Output the (X, Y) coordinate of the center of the cell containing the given text.  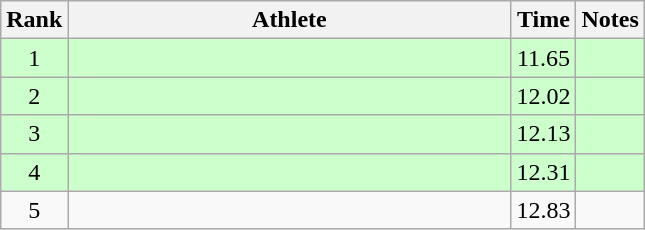
Athlete (290, 20)
2 (34, 96)
12.02 (544, 96)
4 (34, 172)
5 (34, 210)
12.83 (544, 210)
Notes (610, 20)
11.65 (544, 58)
12.13 (544, 134)
3 (34, 134)
Time (544, 20)
Rank (34, 20)
1 (34, 58)
12.31 (544, 172)
